From the cell containing the given text, extract its center point as (X, Y) coordinate. 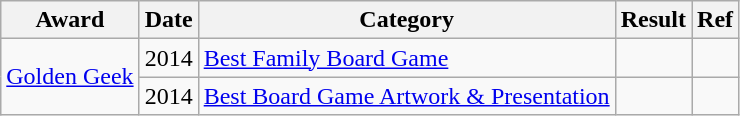
Date (168, 20)
Result (653, 20)
Golden Geek (70, 77)
Ref (716, 20)
Award (70, 20)
Best Board Game Artwork & Presentation (406, 96)
Best Family Board Game (406, 58)
Category (406, 20)
